Detect which cell encompasses the target text, then output its (x, y) center coordinate. 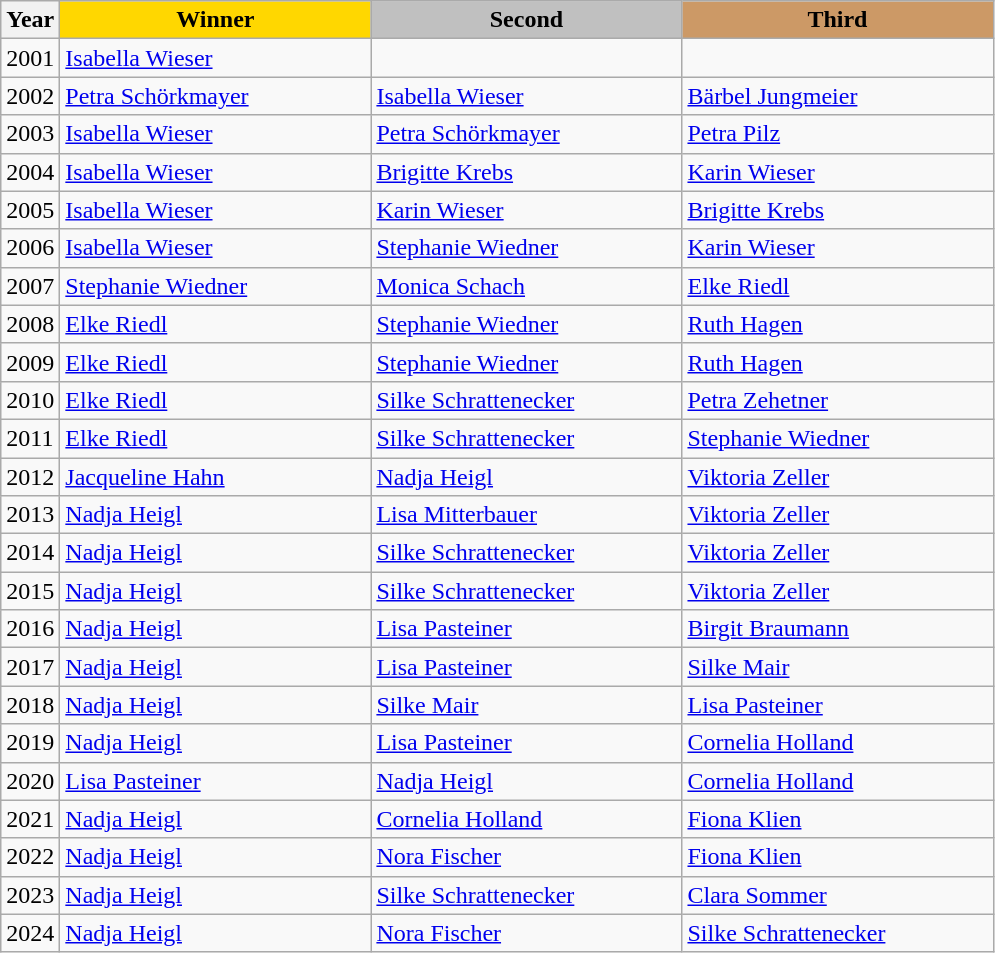
Jacqueline Hahn (216, 477)
2002 (30, 96)
2003 (30, 134)
2006 (30, 248)
2007 (30, 286)
2005 (30, 210)
2019 (30, 743)
Year (30, 20)
2017 (30, 667)
Winner (216, 20)
Clara Sommer (838, 895)
Petra Zehetner (838, 400)
2016 (30, 629)
2008 (30, 324)
2001 (30, 58)
Petra Pilz (838, 134)
2015 (30, 591)
2011 (30, 438)
2014 (30, 553)
2012 (30, 477)
Monica Schach (526, 286)
Third (838, 20)
2022 (30, 857)
2023 (30, 895)
Bärbel Jungmeier (838, 96)
2021 (30, 819)
2018 (30, 705)
2009 (30, 362)
Birgit Braumann (838, 629)
2024 (30, 933)
2013 (30, 515)
2004 (30, 172)
Second (526, 20)
2010 (30, 400)
Lisa Mitterbauer (526, 515)
2020 (30, 781)
